Provide the [x, y] coordinate of the cell's center where the given text is located.  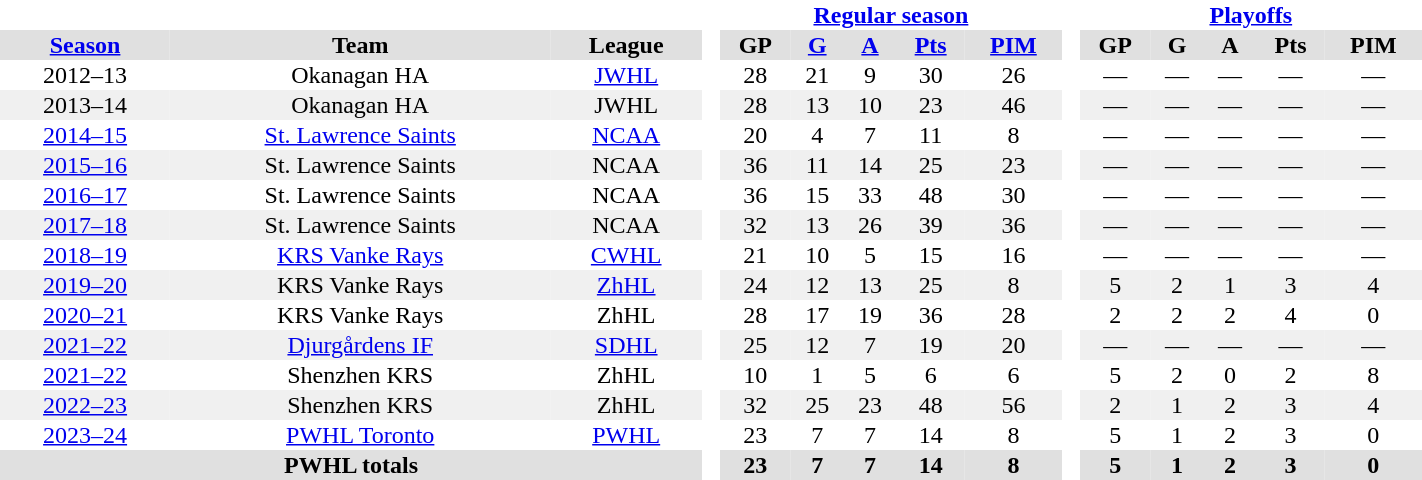
SDHL [626, 345]
16 [1014, 255]
46 [1014, 105]
2017–18 [85, 225]
PWHL Toronto [360, 435]
33 [870, 195]
Playoffs [1251, 15]
2020–21 [85, 315]
PWHL totals [351, 465]
CWHL [626, 255]
2018–19 [85, 255]
2012–13 [85, 75]
Djurgårdens IF [360, 345]
24 [756, 285]
2022–23 [85, 405]
56 [1014, 405]
Season [85, 45]
17 [818, 315]
39 [930, 225]
2014–15 [85, 135]
Team [360, 45]
League [626, 45]
2016–17 [85, 195]
2015–16 [85, 165]
2013–14 [85, 105]
Regular season [891, 15]
2023–24 [85, 435]
PWHL [626, 435]
2019–20 [85, 285]
9 [870, 75]
